Search for the cell housing the specified text and yield its [X, Y] center coordinate. 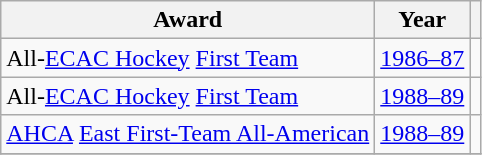
AHCA East First-Team All-American [188, 134]
Award [188, 20]
Year [422, 20]
1986–87 [422, 58]
